Capture the cell that displays the provided text and extract its [X, Y] central coordinate. 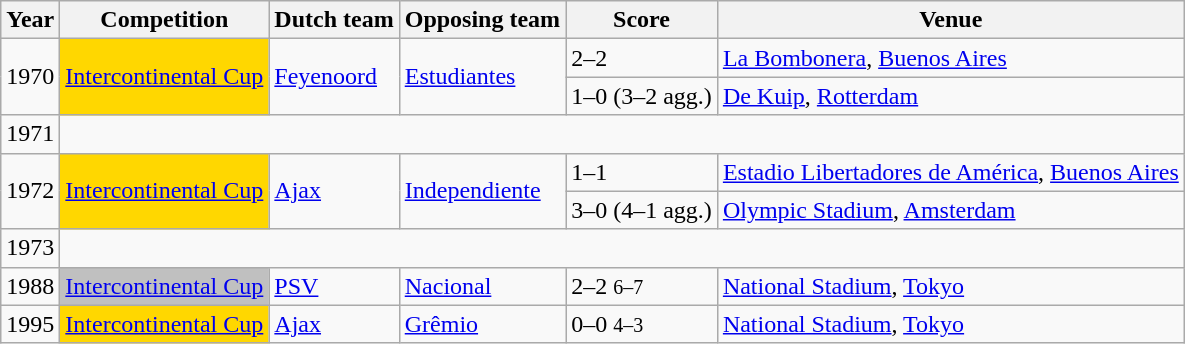
Opposing team [482, 20]
Venue [950, 20]
Year [30, 20]
2–2 [642, 58]
La Bombonera, Buenos Aires [950, 58]
1–1 [642, 172]
0–0 4–3 [642, 324]
PSV [334, 286]
Competition [164, 20]
2–2 6–7 [642, 286]
Score [642, 20]
3–0 (4–1 agg.) [642, 210]
Dutch team [334, 20]
1–0 (3–2 agg.) [642, 96]
Independiente [482, 191]
Feyenoord [334, 77]
Olympic Stadium, Amsterdam [950, 210]
1988 [30, 286]
1972 [30, 191]
Estadio Libertadores de América, Buenos Aires [950, 172]
1995 [30, 324]
1970 [30, 77]
Estudiantes [482, 77]
1973 [30, 248]
Nacional [482, 286]
Grêmio [482, 324]
De Kuip, Rotterdam [950, 96]
1971 [30, 134]
